From the cell containing the given text, extract its center point as (x, y) coordinate. 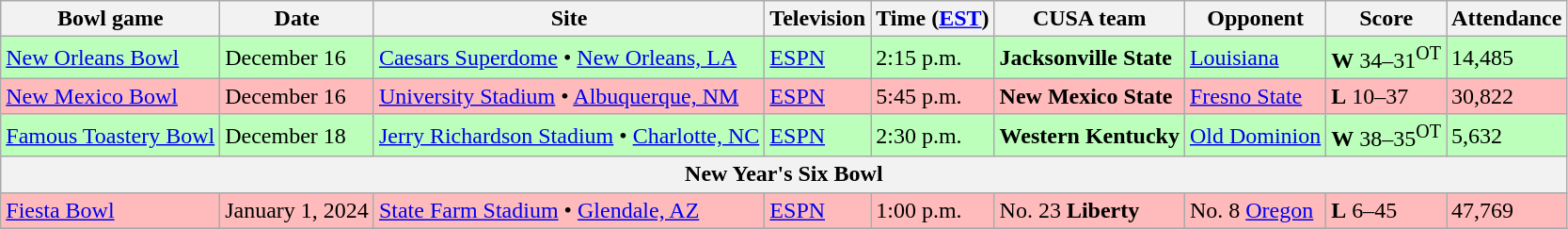
University Stadium • Albuquerque, NM (568, 96)
Fiesta Bowl (111, 210)
Bowl game (111, 19)
Fresno State (1255, 96)
CUSA team (1089, 19)
Attendance (1507, 19)
Time (EST) (933, 19)
W 34–31OT (1386, 58)
L 10–37 (1386, 96)
30,822 (1507, 96)
14,485 (1507, 58)
5:45 p.m. (933, 96)
Famous Toastery Bowl (111, 136)
Western Kentucky (1089, 136)
New Mexico Bowl (111, 96)
Louisiana (1255, 58)
No. 8 Oregon (1255, 210)
Old Dominion (1255, 136)
Jerry Richardson Stadium • Charlotte, NC (568, 136)
Date (297, 19)
Score (1386, 19)
New Year's Six Bowl (784, 174)
2:15 p.m. (933, 58)
New Mexico State (1089, 96)
January 1, 2024 (297, 210)
2:30 p.m. (933, 136)
1:00 p.m. (933, 210)
5,632 (1507, 136)
New Orleans Bowl (111, 58)
Site (568, 19)
L 6–45 (1386, 210)
W 38–35OT (1386, 136)
Jacksonville State (1089, 58)
Caesars Superdome • New Orleans, LA (568, 58)
Television (818, 19)
No. 23 Liberty (1089, 210)
Opponent (1255, 19)
December 18 (297, 136)
47,769 (1507, 210)
State Farm Stadium • Glendale, AZ (568, 210)
